From the cell containing the given text, extract its center point as [X, Y] coordinate. 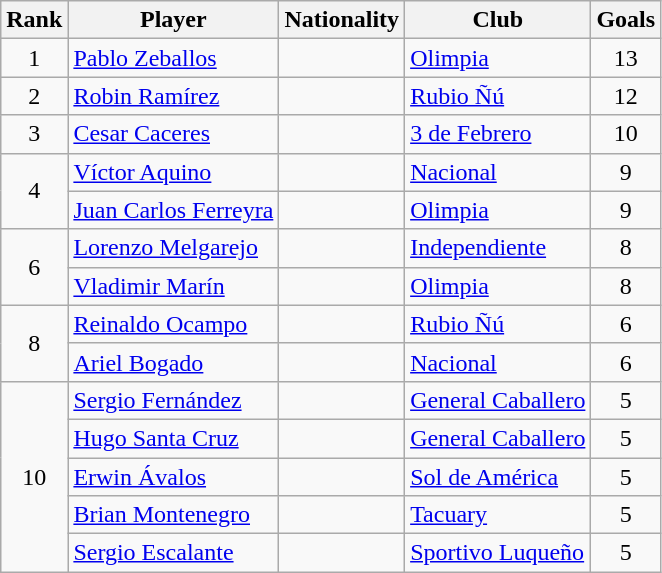
Hugo Santa Cruz [174, 438]
Sergio Fernández [174, 400]
13 [626, 58]
Goals [626, 20]
Independiente [498, 248]
Erwin Ávalos [174, 477]
Cesar Caceres [174, 134]
Ariel Bogado [174, 362]
Juan Carlos Ferreyra [174, 210]
12 [626, 96]
Tacuary [498, 515]
Pablo Zeballos [174, 58]
Robin Ramírez [174, 96]
Víctor Aquino [174, 172]
1 [34, 58]
Rank [34, 20]
Nationality [342, 20]
Sol de América [498, 477]
Lorenzo Melgarejo [174, 248]
Sportivo Luqueño [498, 553]
Player [174, 20]
2 [34, 96]
3 [34, 134]
Vladimir Marín [174, 286]
Brian Montenegro [174, 515]
Club [498, 20]
Reinaldo Ocampo [174, 324]
3 de Febrero [498, 134]
4 [34, 191]
Sergio Escalante [174, 553]
